From the cell containing the given text, extract its center point as [X, Y] coordinate. 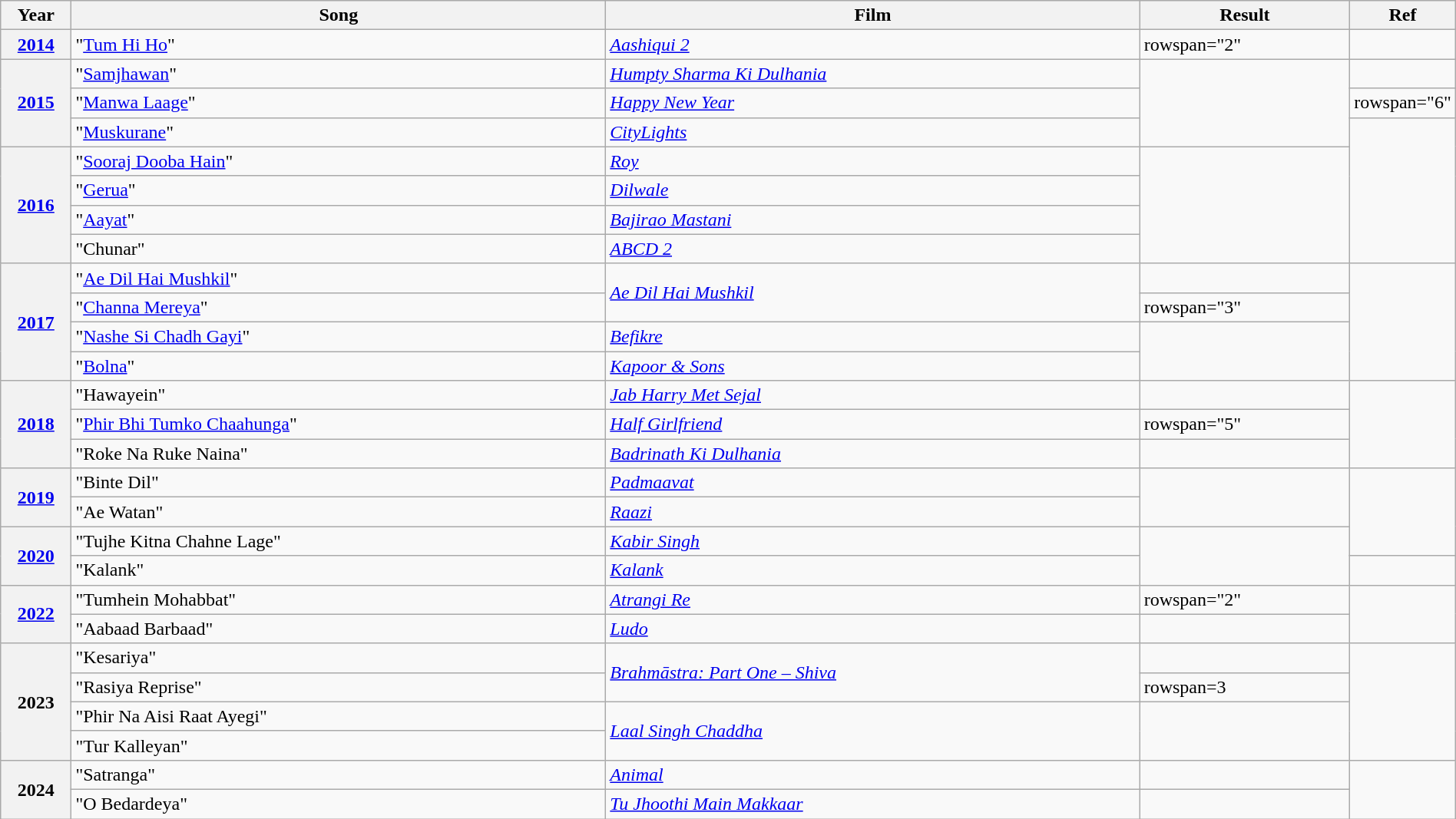
"Satranga" [339, 774]
"Kalank" [339, 570]
2014 [36, 45]
"Aayat" [339, 220]
2022 [36, 614]
"Ae Watan" [339, 512]
"Ae Dil Hai Mushkil" [339, 278]
2016 [36, 205]
Kapoor & Sons [872, 366]
Film [872, 15]
Kalank [872, 570]
rowspan="6" [1403, 103]
2019 [36, 497]
2020 [36, 556]
"Muskurane" [339, 132]
2018 [36, 424]
Happy New Year [872, 103]
Atrangi Re [872, 599]
2017 [36, 322]
"Phir Na Aisi Raat Ayegi" [339, 716]
rowspan="3" [1245, 307]
Bajirao Mastani [872, 220]
Raazi [872, 512]
"Chunar" [339, 249]
"Gerua" [339, 190]
Aashiqui 2 [872, 45]
Kabir Singh [872, 541]
"Sooraj Dooba Hain" [339, 161]
Result [1245, 15]
Animal [872, 774]
Half Girlfriend [872, 424]
2024 [36, 789]
"Phir Bhi Tumko Chaahunga" [339, 424]
2015 [36, 103]
"Hawayein" [339, 395]
"Tujhe Kitna Chahne Lage" [339, 541]
"Manwa Laage" [339, 103]
Jab Harry Met Sejal [872, 395]
"Binte Dil" [339, 483]
rowspan="5" [1245, 424]
"Tumhein Mohabbat" [339, 599]
Befikre [872, 336]
Year [36, 15]
Song [339, 15]
"Tum Hi Ho" [339, 45]
rowspan=3 [1245, 687]
Ref [1403, 15]
"O Bedardeya" [339, 804]
"Bolna" [339, 366]
"Samjhawan" [339, 74]
"Channa Mereya" [339, 307]
Badrinath Ki Dulhania [872, 454]
Humpty Sharma Ki Dulhania [872, 74]
CityLights [872, 132]
"Tur Kalleyan" [339, 745]
"Roke Na Ruke Naina" [339, 454]
Laal Singh Chaddha [872, 731]
"Aabaad Barbaad" [339, 629]
"Rasiya Reprise" [339, 687]
Ae Dil Hai Mushkil [872, 292]
Padmaavat [872, 483]
"Kesariya" [339, 658]
Dilwale [872, 190]
Brahmāstra: Part One – Shiva [872, 672]
Tu Jhoothi Main Makkaar [872, 804]
ABCD 2 [872, 249]
2023 [36, 702]
Roy [872, 161]
"Nashe Si Chadh Gayi" [339, 336]
Ludo [872, 629]
